Capture the cell that displays the provided text and extract its [x, y] central coordinate. 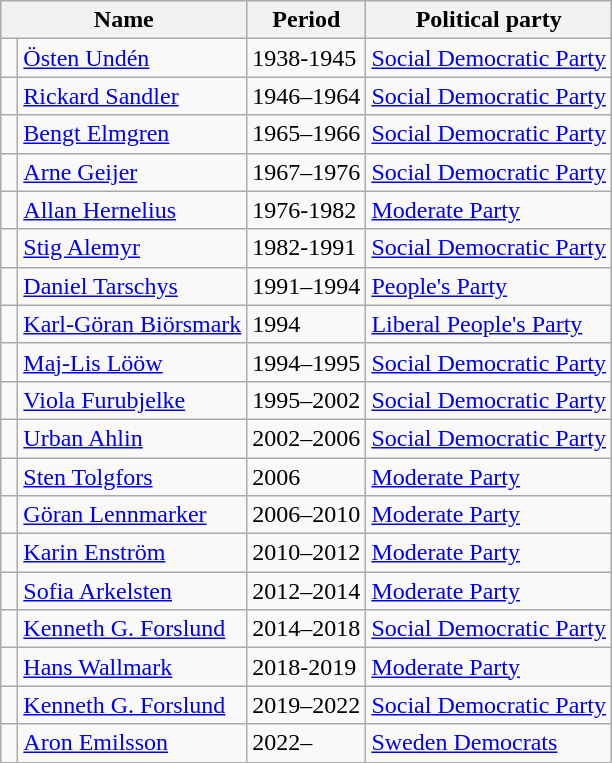
People's Party [489, 286]
1938-1945 [306, 58]
1995–2002 [306, 400]
Allan Hernelius [132, 210]
2002–2006 [306, 438]
Urban Ahlin [132, 438]
Rickard Sandler [132, 96]
2019–2022 [306, 705]
Sweden Democrats [489, 743]
Hans Wallmark [132, 667]
1946–1964 [306, 96]
1976-1982 [306, 210]
Aron Emilsson [132, 743]
Viola Furubjelke [132, 400]
2012–2014 [306, 591]
Liberal People's Party [489, 324]
Sofia Arkelsten [132, 591]
1994 [306, 324]
2006 [306, 477]
1965–1966 [306, 134]
Bengt Elmgren [132, 134]
1991–1994 [306, 286]
Period [306, 20]
Östen Undén [132, 58]
Name [124, 20]
Karl-Göran Biörsmark [132, 324]
2018-2019 [306, 667]
Arne Geijer [132, 172]
Sten Tolgfors [132, 477]
2010–2012 [306, 553]
Daniel Tarschys [132, 286]
2006–2010 [306, 515]
1982-1991 [306, 248]
1994–1995 [306, 362]
2014–2018 [306, 629]
Karin Enström [132, 553]
1967–1976 [306, 172]
Göran Lennmarker [132, 515]
Political party [489, 20]
Stig Alemyr [132, 248]
Maj-Lis Lööw [132, 362]
2022– [306, 743]
